From the cell containing the given text, extract its center point as (x, y) coordinate. 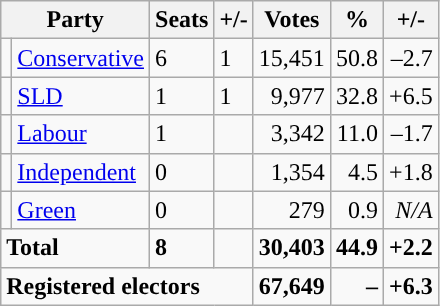
279 (292, 210)
3,342 (292, 134)
Seats (182, 20)
+2.2 (410, 248)
–2.7 (410, 58)
Total (76, 248)
32.8 (356, 96)
Labour (81, 134)
4.5 (356, 172)
50.8 (356, 58)
8 (182, 248)
+6.3 (410, 286)
Party (76, 20)
Votes (292, 20)
44.9 (356, 248)
0.9 (356, 210)
– (356, 286)
9,977 (292, 96)
11.0 (356, 134)
N/A (410, 210)
% (356, 20)
Independent (81, 172)
Registered electors (128, 286)
Conservative (81, 58)
Green (81, 210)
–1.7 (410, 134)
SLD (81, 96)
15,451 (292, 58)
1,354 (292, 172)
67,649 (292, 286)
+6.5 (410, 96)
+1.8 (410, 172)
30,403 (292, 248)
6 (182, 58)
